Extract the [X, Y] coordinate from the center of the cell holding the provided text.  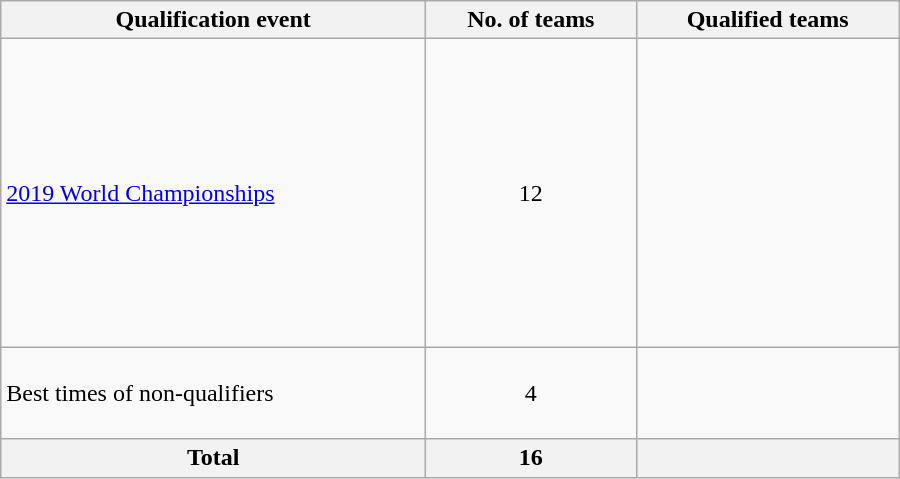
12 [531, 193]
No. of teams [531, 20]
Qualification event [214, 20]
Total [214, 458]
Qualified teams [768, 20]
16 [531, 458]
2019 World Championships [214, 193]
4 [531, 393]
Best times of non-qualifiers [214, 393]
